Return the [X, Y] coordinate for the center point of the cell that contains the specified text.  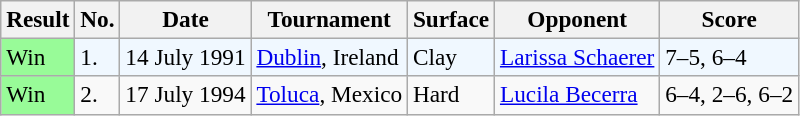
No. [98, 19]
Score [730, 19]
Clay [452, 57]
17 July 1994 [186, 95]
14 July 1991 [186, 57]
Tournament [330, 19]
Toluca, Mexico [330, 95]
Opponent [578, 19]
2. [98, 95]
Surface [452, 19]
1. [98, 57]
Dublin, Ireland [330, 57]
Date [186, 19]
Result [38, 19]
7–5, 6–4 [730, 57]
Larissa Schaerer [578, 57]
Lucila Becerra [578, 95]
6–4, 2–6, 6–2 [730, 95]
Hard [452, 95]
